From the cell containing the given text, extract its center point as (X, Y) coordinate. 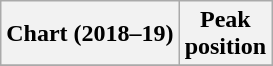
Chart (2018–19) (90, 34)
Peakposition (225, 34)
